Identify which cell holds the provided text, then report its (X, Y) central coordinate. 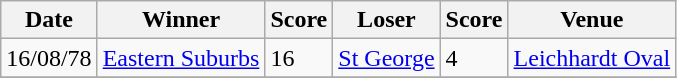
St George (386, 58)
4 (474, 58)
Eastern Suburbs (181, 58)
Loser (386, 20)
Winner (181, 20)
16 (299, 58)
Leichhardt Oval (592, 58)
Date (49, 20)
Venue (592, 20)
16/08/78 (49, 58)
